Provide the [x, y] coordinate of the cell's center where the given text is located.  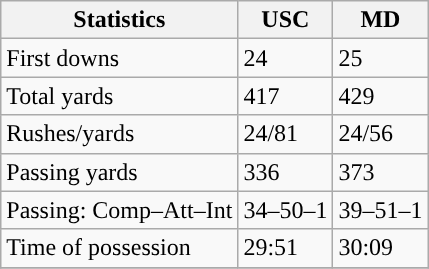
Rushes/yards [120, 134]
24/56 [380, 134]
Time of possession [120, 248]
Passing yards [120, 172]
Statistics [120, 20]
24/81 [286, 134]
First downs [120, 58]
34–50–1 [286, 210]
30:09 [380, 248]
MD [380, 20]
429 [380, 96]
29:51 [286, 248]
24 [286, 58]
USC [286, 20]
Total yards [120, 96]
39–51–1 [380, 210]
25 [380, 58]
336 [286, 172]
373 [380, 172]
Passing: Comp–Att–Int [120, 210]
417 [286, 96]
